Return (x, y) of the center of cell containing provided text 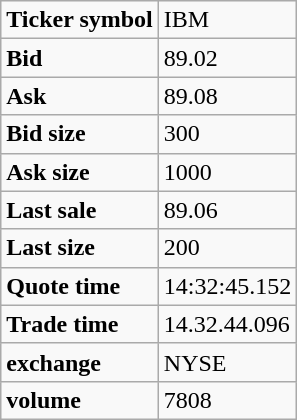
exchange (80, 362)
Bid size (80, 134)
Last size (80, 248)
14:32:45.152 (227, 286)
89.08 (227, 96)
Ask (80, 96)
Bid (80, 58)
14.32.44.096 (227, 324)
volume (80, 400)
200 (227, 248)
300 (227, 134)
7808 (227, 400)
Trade time (80, 324)
Ask size (80, 172)
Last sale (80, 210)
1000 (227, 172)
NYSE (227, 362)
Quote time (80, 286)
Ticker symbol (80, 20)
89.02 (227, 58)
89.06 (227, 210)
IBM (227, 20)
